Detect which cell encompasses the target text, then output its [x, y] center coordinate. 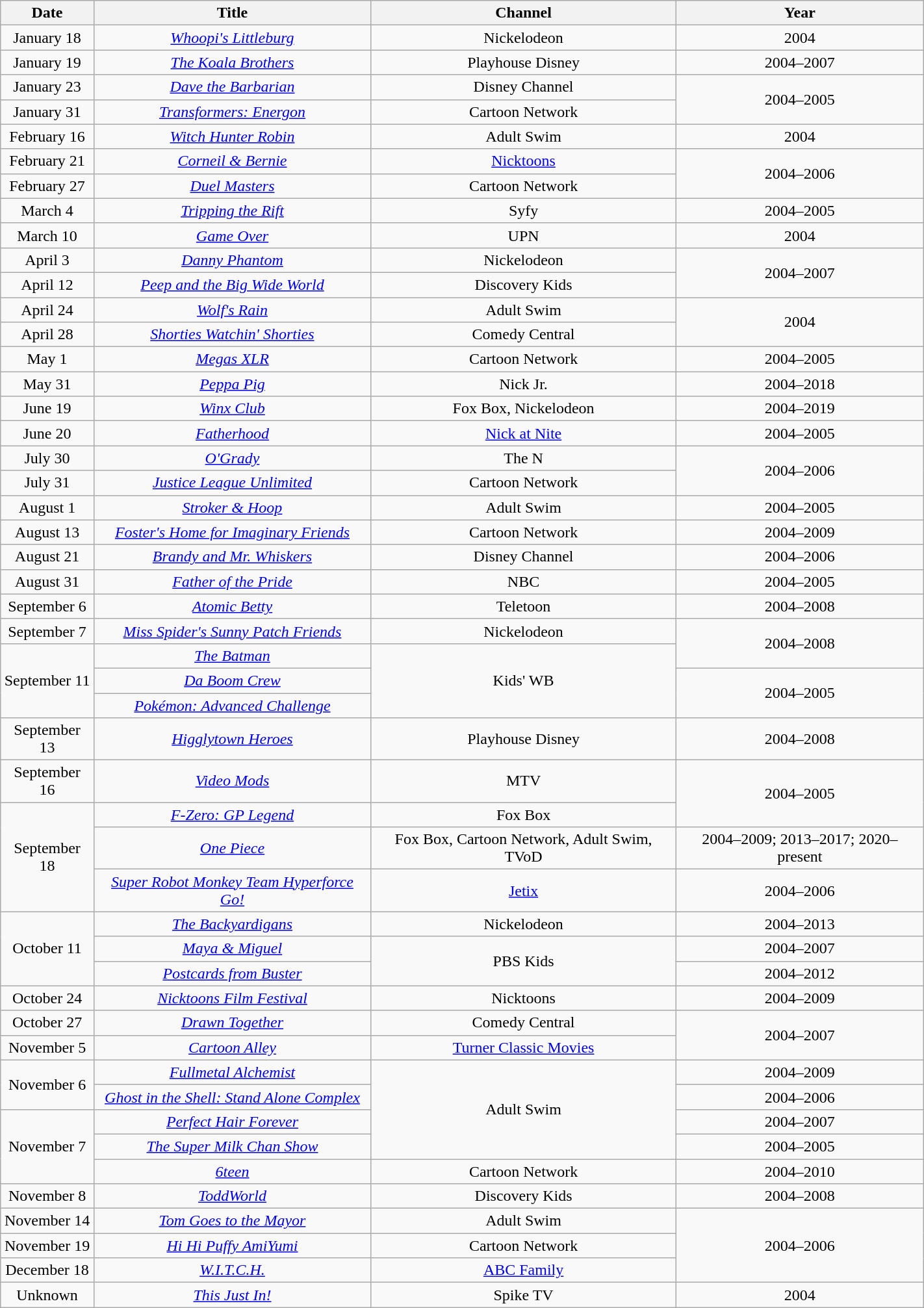
The Backyardigans [232, 924]
W.I.T.C.H. [232, 1270]
Game Over [232, 235]
This Just In! [232, 1295]
Unknown [47, 1295]
The Super Milk Chan Show [232, 1146]
UPN [524, 235]
2004–2013 [799, 924]
F-Zero: GP Legend [232, 815]
November 19 [47, 1246]
December 18 [47, 1270]
Hi Hi Puffy AmiYumi [232, 1246]
October 27 [47, 1023]
July 30 [47, 458]
September 6 [47, 606]
June 19 [47, 409]
2004–2018 [799, 384]
January 18 [47, 38]
2004–2009; 2013–2017; 2020–present [799, 849]
April 24 [47, 310]
October 24 [47, 998]
Date [47, 13]
Super Robot Monkey Team Hyperforce Go! [232, 890]
Video Mods [232, 781]
Brandy and Mr. Whiskers [232, 557]
2004–2010 [799, 1172]
Atomic Betty [232, 606]
January 23 [47, 87]
May 31 [47, 384]
September 16 [47, 781]
April 3 [47, 260]
Shorties Watchin' Shorties [232, 335]
April 28 [47, 335]
PBS Kids [524, 961]
Postcards from Buster [232, 973]
Peep and the Big Wide World [232, 285]
2004–2012 [799, 973]
May 1 [47, 359]
June 20 [47, 433]
August 13 [47, 532]
Foster's Home for Imaginary Friends [232, 532]
September 18 [47, 857]
Syfy [524, 211]
Stroker & Hoop [232, 507]
Father of the Pride [232, 582]
February 21 [47, 161]
November 8 [47, 1196]
August 21 [47, 557]
Jetix [524, 890]
Nick Jr. [524, 384]
Danny Phantom [232, 260]
Channel [524, 13]
April 12 [47, 285]
August 1 [47, 507]
Justice League Unlimited [232, 483]
Wolf's Rain [232, 310]
Nicktoons Film Festival [232, 998]
Witch Hunter Robin [232, 136]
Fox Box, Nickelodeon [524, 409]
Fox Box [524, 815]
Spike TV [524, 1295]
Miss Spider's Sunny Patch Friends [232, 631]
Ghost in the Shell: Stand Alone Complex [232, 1097]
November 7 [47, 1146]
Cartoon Alley [232, 1047]
Fullmetal Alchemist [232, 1072]
Drawn Together [232, 1023]
Maya & Miguel [232, 949]
July 31 [47, 483]
January 19 [47, 62]
ToddWorld [232, 1196]
November 14 [47, 1221]
Transformers: Energon [232, 112]
Kids' WB [524, 680]
Year [799, 13]
6teen [232, 1172]
Pokémon: Advanced Challenge [232, 705]
February 16 [47, 136]
September 11 [47, 680]
November 6 [47, 1084]
October 11 [47, 949]
Perfect Hair Forever [232, 1122]
2004–2019 [799, 409]
February 27 [47, 186]
Turner Classic Movies [524, 1047]
August 31 [47, 582]
Fatherhood [232, 433]
September 13 [47, 739]
Peppa Pig [232, 384]
Duel Masters [232, 186]
March 4 [47, 211]
Tom Goes to the Mayor [232, 1221]
Dave the Barbarian [232, 87]
Title [232, 13]
September 7 [47, 631]
Da Boom Crew [232, 680]
Winx Club [232, 409]
Teletoon [524, 606]
March 10 [47, 235]
Corneil & Bernie [232, 161]
The N [524, 458]
Higglytown Heroes [232, 739]
November 5 [47, 1047]
Megas XLR [232, 359]
Nick at Nite [524, 433]
O'Grady [232, 458]
The Batman [232, 656]
The Koala Brothers [232, 62]
January 31 [47, 112]
NBC [524, 582]
ABC Family [524, 1270]
Tripping the Rift [232, 211]
MTV [524, 781]
Fox Box, Cartoon Network, Adult Swim, TVoD [524, 849]
One Piece [232, 849]
Whoopi's Littleburg [232, 38]
